Output the (x, y) coordinate of the center of the cell containing the given text.  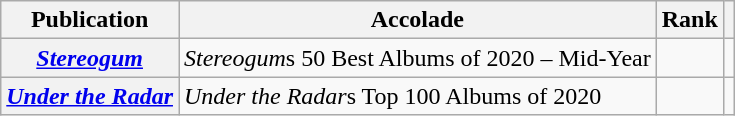
Under the Radars Top 100 Albums of 2020 (417, 96)
Stereogums 50 Best Albums of 2020 – Mid-Year (417, 58)
Publication (90, 20)
Accolade (417, 20)
Rank (690, 20)
Stereogum (90, 58)
Under the Radar (90, 96)
